Detect which cell encompasses the target text, then output its [x, y] center coordinate. 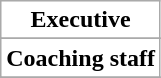
Executive [81, 20]
Coaching staff [81, 58]
